Search for the cell housing the specified text and yield its [X, Y] center coordinate. 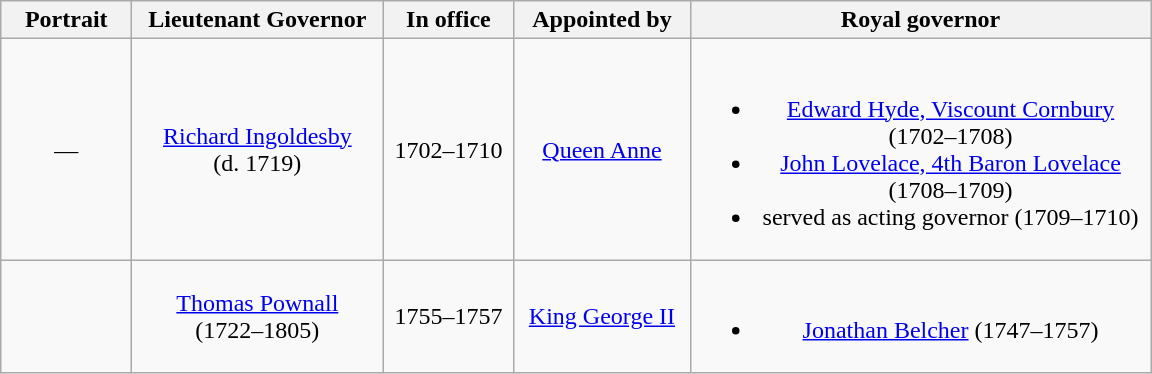
Lieutenant Governor [258, 20]
1755–1757 [448, 316]
Edward Hyde, Viscount Cornbury (1702–1708)John Lovelace, 4th Baron Lovelace (1708–1709)served as acting governor (1709–1710) [920, 150]
In office [448, 20]
1702–1710 [448, 150]
Jonathan Belcher (1747–1757) [920, 316]
King George II [602, 316]
Richard Ingoldesby(d. 1719) [258, 150]
— [66, 150]
Queen Anne [602, 150]
Appointed by [602, 20]
Royal governor [920, 20]
Thomas Pownall(1722–1805) [258, 316]
Portrait [66, 20]
